Find where the given text appears and provide that cell's center as (x, y) coordinate. 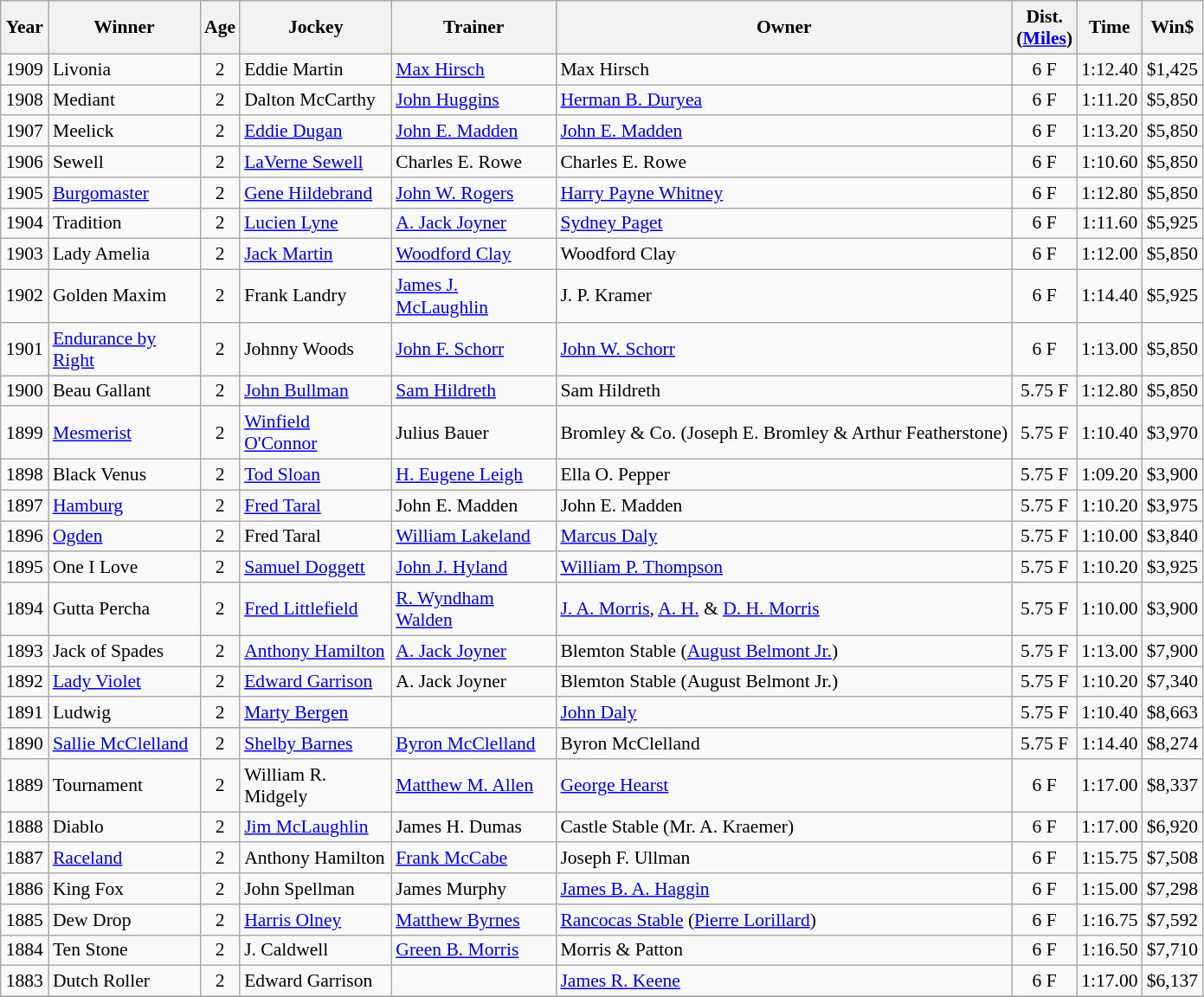
1899 (24, 433)
1901 (24, 350)
1896 (24, 537)
Morris & Patton (784, 950)
1895 (24, 568)
James Murphy (473, 889)
Ogden (125, 537)
1892 (24, 682)
William Lakeland (473, 537)
$7,340 (1172, 682)
$6,920 (1172, 827)
1891 (24, 713)
Lady Amelia (125, 254)
Gutta Percha (125, 609)
Jack of Spades (125, 651)
J. Caldwell (315, 950)
James H. Dumas (473, 827)
1894 (24, 609)
$8,663 (1172, 713)
1:15.75 (1110, 859)
Raceland (125, 859)
Tradition (125, 223)
1:11.60 (1110, 223)
Winfield O'Connor (315, 433)
James R. Keene (784, 981)
1:10.60 (1110, 162)
John J. Hyland (473, 568)
1887 (24, 859)
1900 (24, 391)
J. P. Kramer (784, 296)
Jockey (315, 28)
1885 (24, 920)
1:16.50 (1110, 950)
1897 (24, 505)
1886 (24, 889)
John Daly (784, 713)
Harris Olney (315, 920)
Johnny Woods (315, 350)
Ella O. Pepper (784, 475)
Time (1110, 28)
$1,425 (1172, 69)
Eddie Martin (315, 69)
King Fox (125, 889)
1889 (24, 786)
Shelby Barnes (315, 743)
$8,337 (1172, 786)
Gene Hildebrand (315, 193)
Sydney Paget (784, 223)
James B. A. Haggin (784, 889)
$3,975 (1172, 505)
Golden Maxim (125, 296)
1:12.00 (1110, 254)
1909 (24, 69)
Matthew Byrnes (473, 920)
Frank Landry (315, 296)
$8,274 (1172, 743)
Sallie McClelland (125, 743)
J. A. Morris, A. H. & D. H. Morris (784, 609)
Dist. (Miles) (1044, 28)
Mediant (125, 100)
Diablo (125, 827)
Julius Bauer (473, 433)
Samuel Doggett (315, 568)
H. Eugene Leigh (473, 475)
Dutch Roller (125, 981)
Dalton McCarthy (315, 100)
Rancocas Stable (Pierre Lorillard) (784, 920)
1903 (24, 254)
$7,508 (1172, 859)
1898 (24, 475)
1906 (24, 162)
$7,900 (1172, 651)
1905 (24, 193)
1904 (24, 223)
$3,970 (1172, 433)
Fred Littlefield (315, 609)
$7,710 (1172, 950)
Harry Payne Whitney (784, 193)
1907 (24, 132)
1908 (24, 100)
Lucien Lyne (315, 223)
Meelick (125, 132)
John W. Schorr (784, 350)
1884 (24, 950)
One I Love (125, 568)
Eddie Dugan (315, 132)
James J. McLaughlin (473, 296)
Lady Violet (125, 682)
$3,840 (1172, 537)
Frank McCabe (473, 859)
Livonia (125, 69)
1:12.40 (1110, 69)
1:15.00 (1110, 889)
Green B. Morris (473, 950)
1890 (24, 743)
Trainer (473, 28)
Burgomaster (125, 193)
Matthew M. Allen (473, 786)
$3,925 (1172, 568)
Marcus Daly (784, 537)
$7,592 (1172, 920)
Bromley & Co. (Joseph E. Bromley & Arthur Featherstone) (784, 433)
$6,137 (1172, 981)
Age (220, 28)
Owner (784, 28)
LaVerne Sewell (315, 162)
William P. Thompson (784, 568)
Year (24, 28)
Endurance by Right (125, 350)
Castle Stable (Mr. A. Kraemer) (784, 827)
Tournament (125, 786)
Mesmerist (125, 433)
Win$ (1172, 28)
Winner (125, 28)
Black Venus (125, 475)
Jim McLaughlin (315, 827)
1883 (24, 981)
Tod Sloan (315, 475)
1893 (24, 651)
R. Wyndham Walden (473, 609)
Sewell (125, 162)
John Spellman (315, 889)
$7,298 (1172, 889)
Joseph F. Ullman (784, 859)
George Hearst (784, 786)
Hamburg (125, 505)
1:16.75 (1110, 920)
1902 (24, 296)
Dew Drop (125, 920)
Ludwig (125, 713)
John W. Rogers (473, 193)
1:13.20 (1110, 132)
1:11.20 (1110, 100)
Marty Bergen (315, 713)
Ten Stone (125, 950)
1:09.20 (1110, 475)
John Bullman (315, 391)
John F. Schorr (473, 350)
Herman B. Duryea (784, 100)
John Huggins (473, 100)
Beau Gallant (125, 391)
Jack Martin (315, 254)
1888 (24, 827)
William R. Midgely (315, 786)
